Locate the cell with the specified text and output its [X, Y] center coordinate. 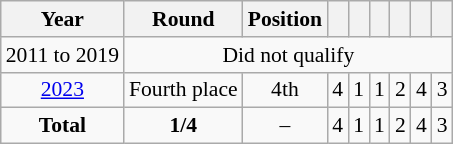
2011 to 2019 [62, 55]
Fourth place [184, 90]
– [285, 126]
Round [184, 19]
Year [62, 19]
1/4 [184, 126]
Did not qualify [288, 55]
Total [62, 126]
2023 [62, 90]
Position [285, 19]
4th [285, 90]
